From the cell containing the given text, extract its center point as [x, y] coordinate. 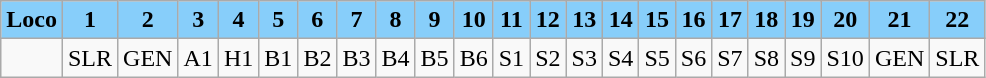
12 [548, 20]
1 [90, 20]
21 [899, 20]
B5 [434, 58]
A1 [198, 58]
11 [511, 20]
S8 [766, 58]
B1 [278, 58]
17 [730, 20]
B6 [474, 58]
B4 [396, 58]
13 [584, 20]
S5 [657, 58]
15 [657, 20]
S3 [584, 58]
18 [766, 20]
6 [318, 20]
10 [474, 20]
9 [434, 20]
2 [148, 20]
14 [620, 20]
B3 [356, 58]
B2 [318, 58]
4 [238, 20]
S6 [693, 58]
S1 [511, 58]
7 [356, 20]
S10 [845, 58]
S4 [620, 58]
S2 [548, 58]
19 [803, 20]
20 [845, 20]
Loco [32, 20]
S9 [803, 58]
8 [396, 20]
16 [693, 20]
22 [958, 20]
H1 [238, 58]
S7 [730, 58]
5 [278, 20]
3 [198, 20]
